Identify which cell holds the provided text, then report its [x, y] central coordinate. 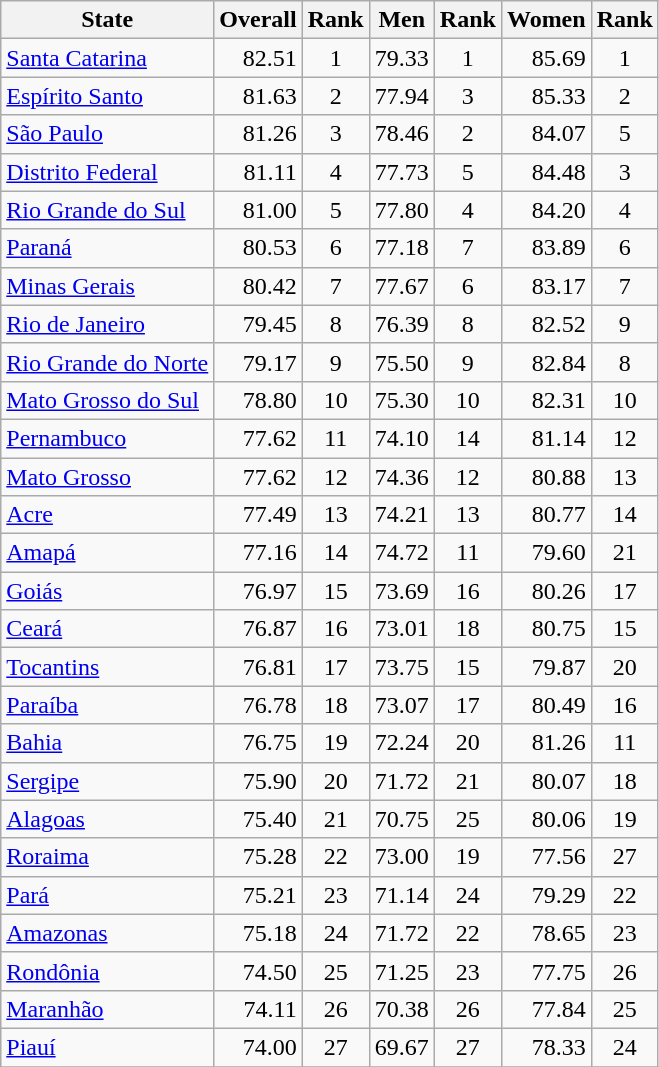
70.38 [402, 1009]
Mato Grosso do Sul [108, 400]
80.53 [258, 248]
Minas Gerais [108, 286]
Distrito Federal [108, 172]
73.01 [402, 629]
74.10 [402, 438]
76.78 [258, 705]
Rio de Janeiro [108, 324]
85.69 [546, 58]
Paraíba [108, 705]
70.75 [402, 819]
82.51 [258, 58]
Sergipe [108, 781]
79.87 [546, 667]
80.26 [546, 591]
Pará [108, 895]
75.30 [402, 400]
85.33 [546, 96]
71.14 [402, 895]
81.11 [258, 172]
Men [402, 20]
79.17 [258, 362]
83.89 [546, 248]
Rio Grande do Norte [108, 362]
79.33 [402, 58]
Ceará [108, 629]
73.07 [402, 705]
Alagoas [108, 819]
76.75 [258, 743]
77.18 [402, 248]
76.97 [258, 591]
Rio Grande do Sul [108, 210]
80.75 [546, 629]
78.80 [258, 400]
84.07 [546, 134]
81.00 [258, 210]
Santa Catarina [108, 58]
82.52 [546, 324]
75.40 [258, 819]
82.31 [546, 400]
79.45 [258, 324]
Acre [108, 515]
74.21 [402, 515]
Goiás [108, 591]
78.33 [546, 1047]
76.87 [258, 629]
80.06 [546, 819]
Paraná [108, 248]
73.69 [402, 591]
80.07 [546, 781]
Piauí [108, 1047]
77.80 [402, 210]
Espírito Santo [108, 96]
State [108, 20]
74.36 [402, 477]
75.50 [402, 362]
Maranhão [108, 1009]
84.48 [546, 172]
77.75 [546, 971]
75.18 [258, 933]
77.84 [546, 1009]
77.56 [546, 857]
80.77 [546, 515]
79.60 [546, 553]
Roraima [108, 857]
69.67 [402, 1047]
78.46 [402, 134]
79.29 [546, 895]
Bahia [108, 743]
Pernambuco [108, 438]
Tocantins [108, 667]
80.88 [546, 477]
São Paulo [108, 134]
77.94 [402, 96]
77.67 [402, 286]
Amapá [108, 553]
80.42 [258, 286]
Women [546, 20]
76.39 [402, 324]
Overall [258, 20]
77.16 [258, 553]
74.11 [258, 1009]
72.24 [402, 743]
Amazonas [108, 933]
75.90 [258, 781]
76.81 [258, 667]
73.75 [402, 667]
78.65 [546, 933]
75.28 [258, 857]
74.72 [402, 553]
81.63 [258, 96]
77.49 [258, 515]
77.73 [402, 172]
71.25 [402, 971]
Rondônia [108, 971]
83.17 [546, 286]
82.84 [546, 362]
74.00 [258, 1047]
74.50 [258, 971]
84.20 [546, 210]
73.00 [402, 857]
75.21 [258, 895]
81.14 [546, 438]
80.49 [546, 705]
Mato Grosso [108, 477]
